Return (x, y) of the center of cell containing provided text 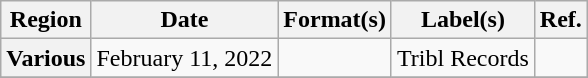
Date (184, 20)
Various (46, 58)
Tribl Records (462, 58)
Format(s) (335, 20)
Label(s) (462, 20)
Ref. (560, 20)
February 11, 2022 (184, 58)
Region (46, 20)
